Pinpoint the cell where the given text exists, returning its [X, Y] midpoint coordinate. 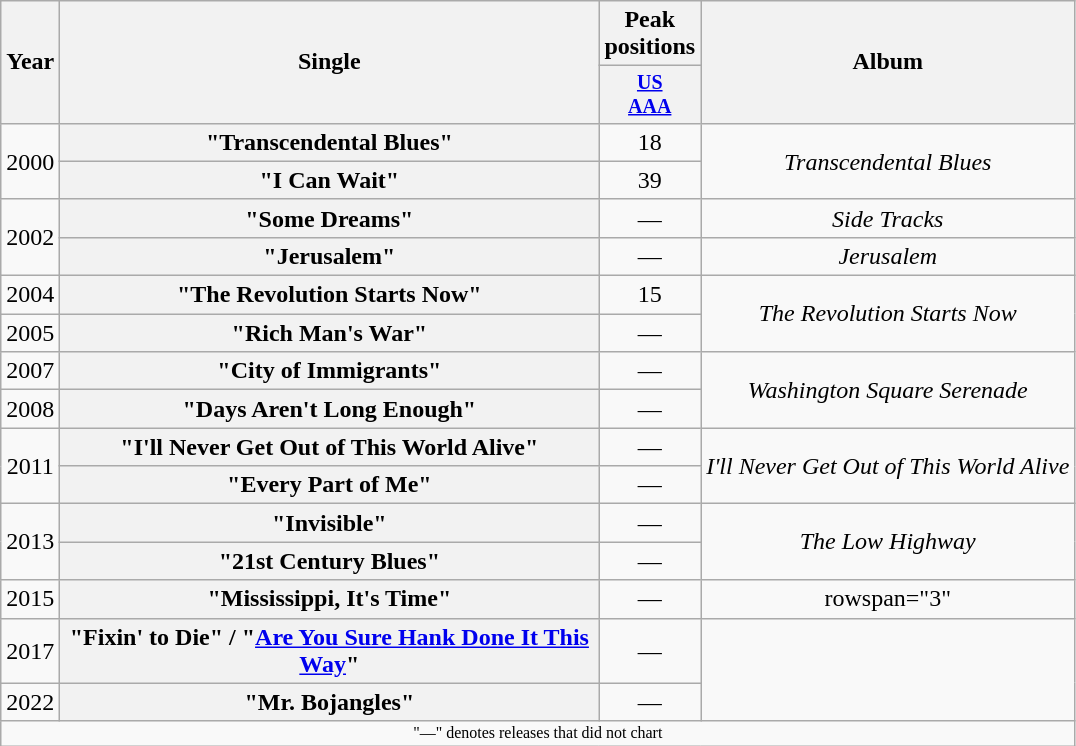
I'll Never Get Out of This World Alive [888, 466]
2008 [30, 409]
"Mr. Bojangles" [330, 702]
"Invisible" [330, 523]
18 [650, 142]
"The Revolution Starts Now" [330, 295]
2011 [30, 466]
Album [888, 62]
Washington Square Serenade [888, 390]
"Fixin' to Die" / "Are You Sure Hank Done It This Way" [330, 650]
2017 [30, 650]
USAAA [650, 94]
2022 [30, 702]
2013 [30, 542]
Peak positions [650, 34]
"Transcendental Blues" [330, 142]
2004 [30, 295]
"I Can Wait" [330, 180]
2000 [30, 161]
Jerusalem [888, 256]
"Jerusalem" [330, 256]
"—" denotes releases that did not chart [538, 733]
2007 [30, 371]
"21st Century Blues" [330, 561]
"Rich Man's War" [330, 333]
The Revolution Starts Now [888, 314]
Transcendental Blues [888, 161]
"I'll Never Get Out of This World Alive" [330, 447]
rowspan="3" [888, 599]
Single [330, 62]
39 [650, 180]
2002 [30, 237]
"Mississippi, It's Time" [330, 599]
"Every Part of Me" [330, 485]
"Some Dreams" [330, 218]
15 [650, 295]
Side Tracks [888, 218]
2015 [30, 599]
2005 [30, 333]
The Low Highway [888, 542]
"City of Immigrants" [330, 371]
"Days Aren't Long Enough" [330, 409]
Year [30, 62]
